Detect which cell encompasses the target text, then output its (x, y) center coordinate. 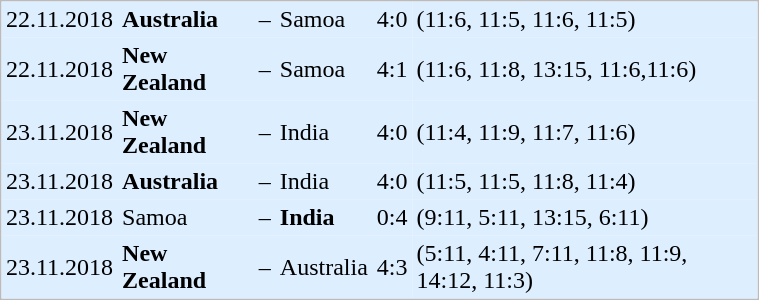
0:4 (392, 218)
(5:11, 4:11, 7:11, 11:8, 11:9, 14:12, 11:3) (584, 268)
4:1 (392, 70)
(11:6, 11:5, 11:6, 11:5) (584, 20)
(9:11, 5:11, 13:15, 6:11) (584, 218)
(11:6, 11:8, 13:15, 11:6,11:6) (584, 70)
(11:5, 11:5, 11:8, 11:4) (584, 182)
4:3 (392, 268)
(11:4, 11:9, 11:7, 11:6) (584, 132)
